Determine the (X, Y) coordinate at the center of the cell enclosing the given text.  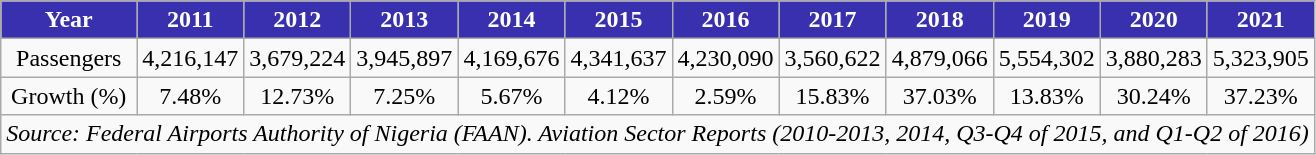
5,554,302 (1046, 58)
2012 (298, 20)
4,879,066 (940, 58)
15.83% (832, 96)
2013 (404, 20)
5.67% (512, 96)
2019 (1046, 20)
13.83% (1046, 96)
4,341,637 (618, 58)
4,216,147 (190, 58)
Passengers (69, 58)
2020 (1154, 20)
2.59% (726, 96)
5,323,905 (1260, 58)
2021 (1260, 20)
2011 (190, 20)
4,169,676 (512, 58)
2014 (512, 20)
12.73% (298, 96)
3,945,897 (404, 58)
30.24% (1154, 96)
Year (69, 20)
Growth (%) (69, 96)
2015 (618, 20)
3,679,224 (298, 58)
37.03% (940, 96)
2018 (940, 20)
4.12% (618, 96)
2017 (832, 20)
2016 (726, 20)
3,880,283 (1154, 58)
7.25% (404, 96)
37.23% (1260, 96)
7.48% (190, 96)
4,230,090 (726, 58)
3,560,622 (832, 58)
Source: Federal Airports Authority of Nigeria (FAAN). Aviation Sector Reports (2010-2013, 2014, Q3-Q4 of 2015, and Q1-Q2 of 2016) (658, 134)
